Extract the [X, Y] coordinate from the center of the cell holding the provided text.  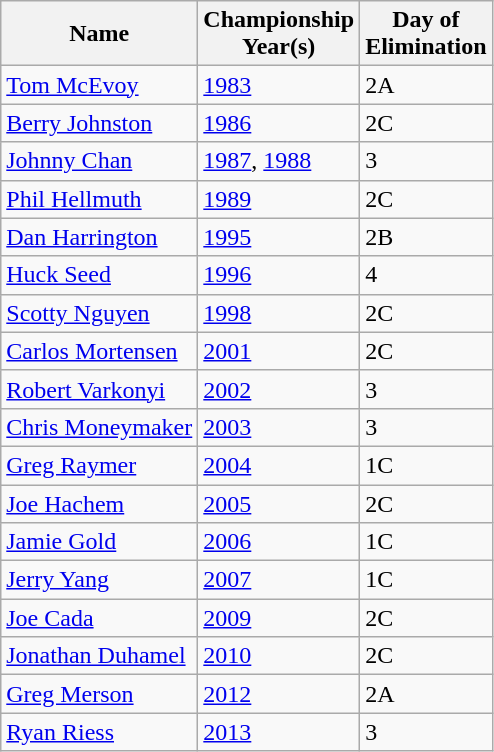
1998 [279, 313]
2009 [279, 618]
2003 [279, 427]
Day ofElimination [426, 34]
2013 [279, 732]
Scotty Nguyen [100, 313]
Tom McEvoy [100, 85]
Berry Johnston [100, 123]
1986 [279, 123]
Chris Moneymaker [100, 427]
2004 [279, 465]
2006 [279, 542]
Greg Raymer [100, 465]
Jonathan Duhamel [100, 656]
1996 [279, 275]
2012 [279, 694]
2010 [279, 656]
2002 [279, 389]
Robert Varkonyi [100, 389]
Dan Harrington [100, 237]
2005 [279, 503]
2B [426, 237]
Phil Hellmuth [100, 199]
1995 [279, 237]
4 [426, 275]
Joe Hachem [100, 503]
Ryan Riess [100, 732]
Jamie Gold [100, 542]
Name [100, 34]
2007 [279, 580]
Johnny Chan [100, 161]
Joe Cada [100, 618]
1987, 1988 [279, 161]
1989 [279, 199]
Huck Seed [100, 275]
1983 [279, 85]
2001 [279, 351]
Carlos Mortensen [100, 351]
Jerry Yang [100, 580]
ChampionshipYear(s) [279, 34]
Greg Merson [100, 694]
